Find where the given text appears and provide that cell's center as [x, y] coordinate. 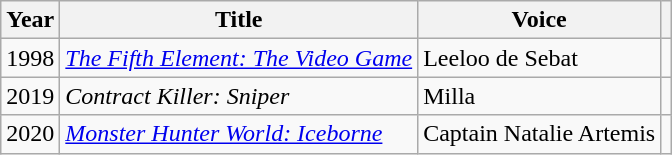
The Fifth Element: The Video Game [239, 58]
Voice [540, 20]
2019 [30, 96]
Captain Natalie Artemis [540, 134]
Title [239, 20]
1998 [30, 58]
Contract Killer: Sniper [239, 96]
Monster Hunter World: Iceborne [239, 134]
Milla [540, 96]
Leeloo de Sebat [540, 58]
2020 [30, 134]
Year [30, 20]
